Identify which cell holds the provided text, then report its (X, Y) central coordinate. 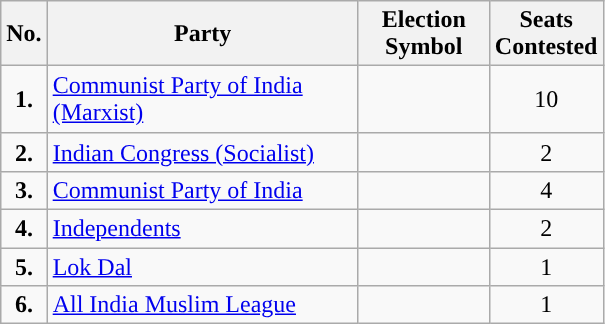
All India Muslim League (202, 305)
Communist Party of India (202, 190)
4. (24, 228)
Election Symbol (424, 34)
4 (546, 190)
Lok Dal (202, 267)
Party (202, 34)
Independents (202, 228)
10 (546, 100)
3. (24, 190)
2. (24, 152)
6. (24, 305)
Communist Party of India (Marxist) (202, 100)
No. (24, 34)
Seats Contested (546, 34)
1. (24, 100)
5. (24, 267)
Indian Congress (Socialist) (202, 152)
